Find where the given text appears and provide that cell's center as (x, y) coordinate. 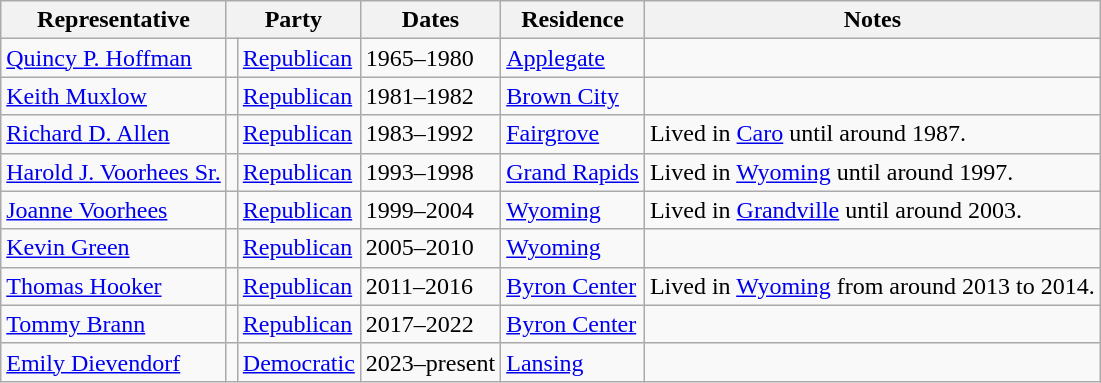
Notes (872, 20)
Thomas Hooker (114, 286)
Richard D. Allen (114, 134)
Brown City (573, 96)
2017–2022 (430, 324)
Fairgrove (573, 134)
Lived in Wyoming until around 1997. (872, 172)
Applegate (573, 58)
Residence (573, 20)
Joanne Voorhees (114, 210)
2005–2010 (430, 248)
Lived in Wyoming from around 2013 to 2014. (872, 286)
1965–1980 (430, 58)
1999–2004 (430, 210)
Lived in Caro until around 1987. (872, 134)
Representative (114, 20)
Emily Dievendorf (114, 362)
1981–1982 (430, 96)
Kevin Green (114, 248)
Democratic (298, 362)
Dates (430, 20)
Tommy Brann (114, 324)
Lived in Grandville until around 2003. (872, 210)
1983–1992 (430, 134)
2023–present (430, 362)
Harold J. Voorhees Sr. (114, 172)
Lansing (573, 362)
1993–1998 (430, 172)
Quincy P. Hoffman (114, 58)
2011–2016 (430, 286)
Party (293, 20)
Keith Muxlow (114, 96)
Grand Rapids (573, 172)
